Return (x, y) of the center of cell containing provided text 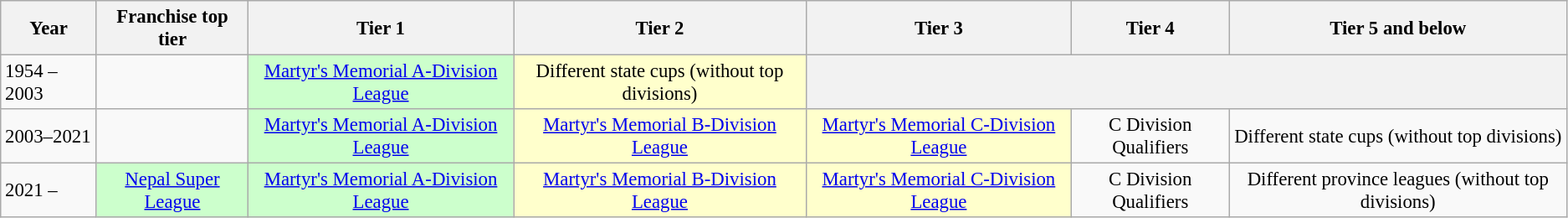
Nepal Super League (172, 191)
Different province leagues (without top divisions) (1397, 191)
2021 – (49, 191)
Tier 4 (1150, 29)
Year (49, 29)
Franchise top tier (172, 29)
Tier 5 and below (1397, 29)
1954 – 2003 (49, 82)
Tier 2 (660, 29)
2003–2021 (49, 136)
Tier 3 (939, 29)
Tier 1 (382, 29)
